Scan for the cell matching the given text and deliver its [X, Y] coordinate at center. 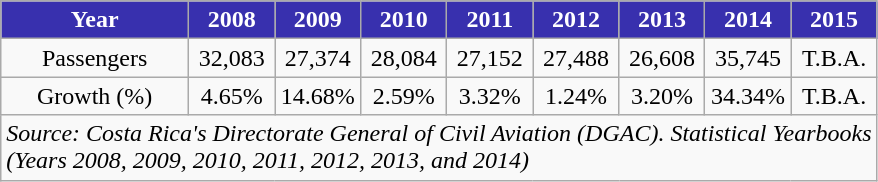
2009 [318, 20]
2008 [232, 20]
32,083 [232, 58]
Source: Costa Rica's Directorate General of Civil Aviation (DGAC). Statistical Yearbooks(Years 2008, 2009, 2010, 2011, 2012, 2013, and 2014) [439, 148]
34.34% [748, 96]
14.68% [318, 96]
4.65% [232, 96]
35,745 [748, 58]
2014 [748, 20]
27,374 [318, 58]
2013 [662, 20]
2.59% [404, 96]
2015 [834, 20]
3.20% [662, 96]
27,488 [576, 58]
28,084 [404, 58]
3.32% [490, 96]
26,608 [662, 58]
2012 [576, 20]
1.24% [576, 96]
Passengers [95, 58]
Year [95, 20]
2010 [404, 20]
27,152 [490, 58]
Growth (%) [95, 96]
2011 [490, 20]
